From the cell containing the given text, extract its center point as (X, Y) coordinate. 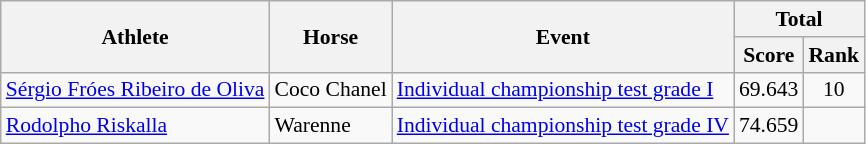
Athlete (136, 36)
Horse (330, 36)
74.659 (768, 126)
Score (768, 55)
Warenne (330, 126)
69.643 (768, 90)
10 (834, 90)
Individual championship test grade IV (563, 126)
Total (799, 19)
Rodolpho Riskalla (136, 126)
Individual championship test grade I (563, 90)
Event (563, 36)
Coco Chanel (330, 90)
Rank (834, 55)
Sérgio Fróes Ribeiro de Oliva (136, 90)
